Detect which cell encompasses the target text, then output its [X, Y] center coordinate. 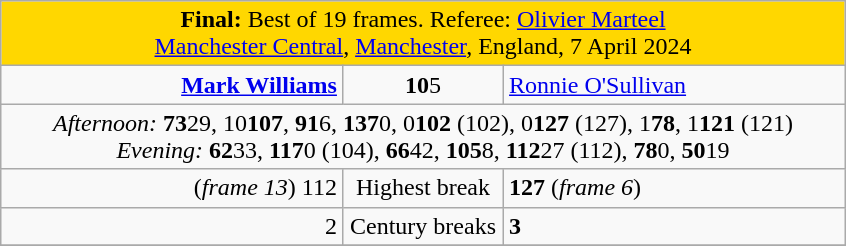
Mark Williams [172, 85]
Highest break [422, 188]
(frame 13) 112 [172, 188]
Ronnie O'Sullivan [674, 85]
Final: Best of 19 frames. Referee: Olivier MarteelManchester Central, Manchester, England, 7 April 2024 [422, 34]
2 [172, 226]
127 (frame 6) [674, 188]
105 [422, 85]
3 [674, 226]
Century breaks [422, 226]
Afternoon: 7329, 10107, 916, 1370, 0102 (102), 0127 (127), 178, 1121 (121)Evening: 6233, 1170 (104), 6642, 1058, 11227 (112), 780, 5019 [422, 136]
